Scan for the cell matching the given text and deliver its [x, y] coordinate at center. 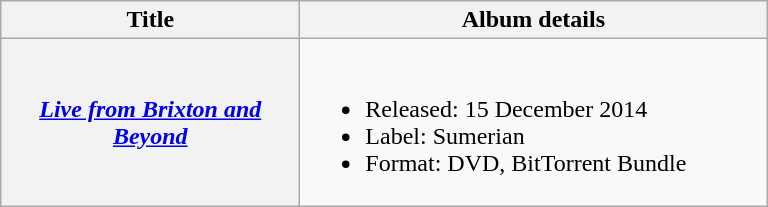
Album details [534, 20]
Live from Brixton and Beyond [150, 122]
Title [150, 20]
Released: 15 December 2014Label: SumerianFormat: DVD, BitTorrent Bundle [534, 122]
